Scan for the cell matching the given text and deliver its [X, Y] coordinate at center. 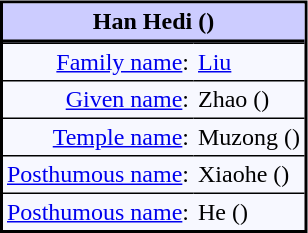
Liu [250, 61]
Zhao () [250, 99]
Given name: [98, 99]
Muzong () [250, 137]
Temple name: [98, 137]
He () [250, 211]
Xiaohe () [250, 174]
Family name: [98, 61]
Han Hedi () [154, 24]
